Pinpoint the cell where the given text exists, returning its (X, Y) midpoint coordinate. 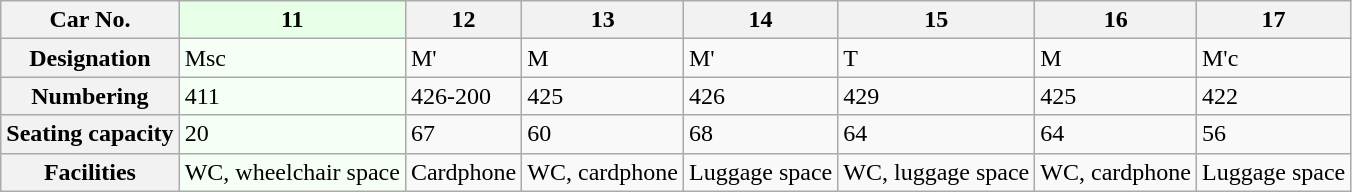
Designation (90, 58)
17 (1273, 20)
67 (463, 134)
60 (603, 134)
Cardphone (463, 172)
Msc (292, 58)
WC, luggage space (936, 172)
Car No. (90, 20)
Seating capacity (90, 134)
426 (760, 96)
WC, wheelchair space (292, 172)
422 (1273, 96)
11 (292, 20)
56 (1273, 134)
14 (760, 20)
16 (1116, 20)
20 (292, 134)
T (936, 58)
15 (936, 20)
68 (760, 134)
426-200 (463, 96)
12 (463, 20)
13 (603, 20)
429 (936, 96)
Numbering (90, 96)
Facilities (90, 172)
M'c (1273, 58)
411 (292, 96)
